Extract the (x, y) coordinate from the center of the cell holding the provided text.  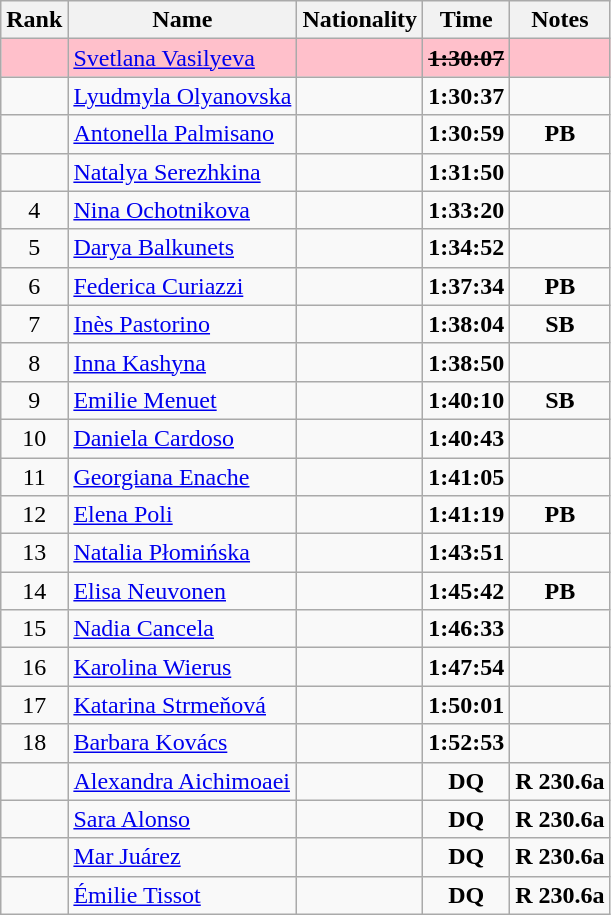
Natalya Serezhkina (182, 172)
1:41:19 (466, 515)
Georgiana Enache (182, 477)
Name (182, 20)
1:38:50 (466, 362)
Natalia Płomińska (182, 553)
1:47:54 (466, 667)
Federica Curiazzi (182, 286)
Lyudmyla Olyanovska (182, 96)
Inna Kashyna (182, 362)
1:40:10 (466, 400)
14 (34, 591)
Inès Pastorino (182, 324)
1:41:05 (466, 477)
11 (34, 477)
Nationality (360, 20)
Émilie Tissot (182, 895)
1:38:04 (466, 324)
4 (34, 210)
1:46:33 (466, 629)
1:30:59 (466, 134)
9 (34, 400)
1:30:37 (466, 96)
1:34:52 (466, 248)
1:33:20 (466, 210)
Alexandra Aichimoaei (182, 781)
10 (34, 438)
7 (34, 324)
16 (34, 667)
Darya Balkunets (182, 248)
Mar Juárez (182, 857)
Nadia Cancela (182, 629)
6 (34, 286)
Notes (560, 20)
Time (466, 20)
1:37:34 (466, 286)
Elisa Neuvonen (182, 591)
17 (34, 705)
Rank (34, 20)
Sara Alonso (182, 819)
15 (34, 629)
Svetlana Vasilyeva (182, 58)
Emilie Menuet (182, 400)
Elena Poli (182, 515)
5 (34, 248)
1:43:51 (466, 553)
Barbara Kovács (182, 743)
1:50:01 (466, 705)
13 (34, 553)
18 (34, 743)
1:52:53 (466, 743)
Nina Ochotnikova (182, 210)
1:30:07 (466, 58)
Karolina Wierus (182, 667)
1:40:43 (466, 438)
Katarina Strmeňová (182, 705)
12 (34, 515)
8 (34, 362)
1:45:42 (466, 591)
1:31:50 (466, 172)
Antonella Palmisano (182, 134)
Daniela Cardoso (182, 438)
